Determine the [x, y] coordinate at the center of the cell enclosing the given text.  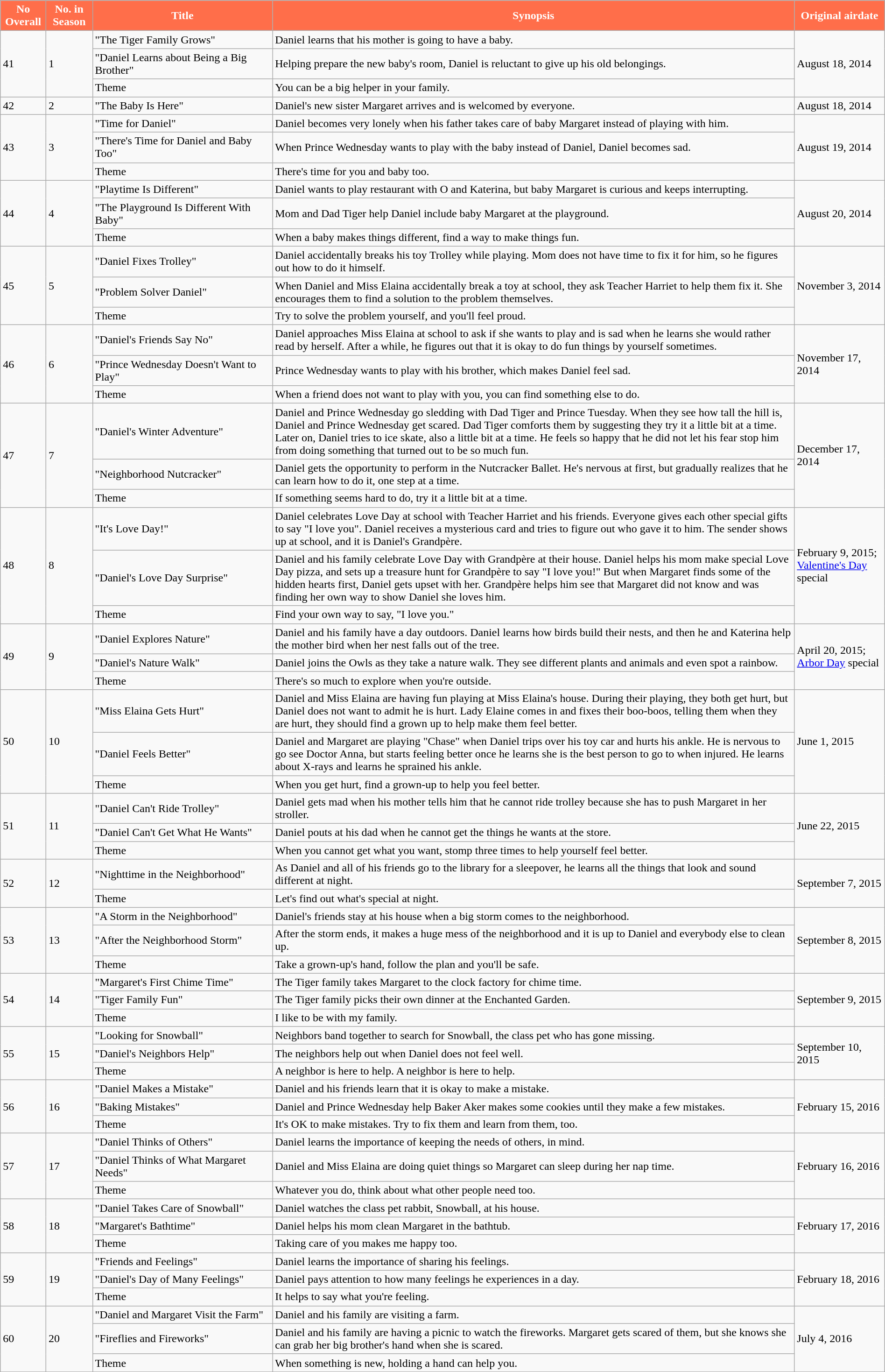
Daniel and his friends learn that it is okay to make a mistake. [534, 1089]
52 [23, 884]
"Margaret's First Chime Time" [183, 982]
47 [23, 455]
July 4, 2016 [839, 1338]
"Daniel and Margaret Visit the Farm" [183, 1315]
When you cannot get what you want, stomp three times to help yourself feel better. [534, 850]
2 [69, 106]
16 [69, 1106]
The neighbors help out when Daniel does not feel well. [534, 1053]
September 9, 2015 [839, 1000]
As Daniel and all of his friends go to the library for a sleepover, he learns all the things that look and sound different at night. [534, 874]
1 [69, 64]
It helps to say what you're feeling. [534, 1297]
February 16, 2016 [839, 1167]
50 [23, 741]
No. in Season [69, 16]
56 [23, 1106]
53 [23, 941]
Daniel becomes very lonely when his father takes care of baby Margaret instead of playing with him. [534, 123]
"Time for Daniel" [183, 123]
Daniel's friends stay at his house when a big storm comes to the neighborhood. [534, 916]
Daniel watches the class pet rabbit, Snowball, at his house. [534, 1208]
Daniel helps his mom clean Margaret in the bathtub. [534, 1226]
There's time for you and baby too. [534, 171]
"Daniel's Friends Say No" [183, 340]
When a baby makes things different, find a way to make things fun. [534, 237]
"Nighttime in the Neighborhood" [183, 874]
42 [23, 106]
Take a grown-up's hand, follow the plan and you'll be safe. [534, 964]
Daniel joins the Owls as they take a nature walk. They see different plants and animals and even spot a rainbow. [534, 663]
Let's find out what's special at night. [534, 898]
13 [69, 941]
Prince Wednesday wants to play with his brother, which makes Daniel feel sad. [534, 371]
46 [23, 364]
49 [23, 657]
57 [23, 1167]
No Overall [23, 16]
48 [23, 565]
"Daniel Can't Get What He Wants" [183, 833]
"It's Love Day!" [183, 529]
"Looking for Snowball" [183, 1035]
44 [23, 213]
Daniel's new sister Margaret arrives and is welcomed by everyone. [534, 106]
15 [69, 1053]
"Daniel's Day of Many Feelings" [183, 1279]
September 10, 2015 [839, 1053]
14 [69, 1000]
Daniel gets mad when his mother tells him that he cannot ride trolley because she has to push Margaret in her stroller. [534, 809]
Daniel wants to play restaurant with O and Katerina, but baby Margaret is curious and keeps interrupting. [534, 189]
Daniel learns the importance of sharing his feelings. [534, 1261]
"A Storm in the Neighborhood" [183, 916]
55 [23, 1053]
April 20, 2015; Arbor Day special [839, 657]
"Tiger Family Fun" [183, 1000]
Mom and Dad Tiger help Daniel include baby Margaret at the playground. [534, 213]
February 18, 2016 [839, 1279]
"Friends and Feelings" [183, 1261]
11 [69, 827]
June 22, 2015 [839, 827]
Daniel pays attention to how many feelings he experiences in a day. [534, 1279]
Title [183, 16]
"Fireflies and Fireworks" [183, 1338]
When Prince Wednesday wants to play with the baby instead of Daniel, Daniel becomes sad. [534, 148]
"There's Time for Daniel and Baby Too" [183, 148]
17 [69, 1167]
"Daniel Thinks of Others" [183, 1142]
10 [69, 741]
September 7, 2015 [839, 884]
Daniel and his family are visiting a farm. [534, 1315]
When something is new, holding a hand can help you. [534, 1363]
43 [23, 148]
3 [69, 148]
August 19, 2014 [839, 148]
Helping prepare the new baby's room, Daniel is reluctant to give up his old belongings. [534, 64]
"Margaret's Bathtime" [183, 1226]
Whatever you do, think about what other people need too. [534, 1190]
November 3, 2014 [839, 285]
November 17, 2014 [839, 364]
Original airdate [839, 16]
I like to be with my family. [534, 1018]
"Daniel Learns about Being a Big Brother" [183, 64]
Daniel learns the importance of keeping the needs of others, in mind. [534, 1142]
It's OK to make mistakes. Try to fix them and learn from them, too. [534, 1124]
51 [23, 827]
"Daniel's Winter Adventure" [183, 431]
"The Tiger Family Grows" [183, 40]
"Daniel's Neighbors Help" [183, 1053]
"Playtime Is Different" [183, 189]
"Baking Mistakes" [183, 1106]
20 [69, 1338]
4 [69, 213]
59 [23, 1279]
Daniel learns that his mother is going to have a baby. [534, 40]
September 8, 2015 [839, 941]
Neighbors band together to search for Snowball, the class pet who has gone missing. [534, 1035]
A neighbor is here to help. A neighbor is here to help. [534, 1071]
Daniel accidentally breaks his toy Trolley while playing. Mom does not have time to fix it for him, so he figures out how to do it himself. [534, 262]
"Daniel Feels Better" [183, 754]
If something seems hard to do, try it a little bit at a time. [534, 498]
Daniel and Prince Wednesday help Baker Aker makes some cookies until they make a few mistakes. [534, 1106]
"Daniel Thinks of What Margaret Needs" [183, 1167]
June 1, 2015 [839, 741]
The Tiger family picks their own dinner at the Enchanted Garden. [534, 1000]
41 [23, 64]
Try to solve the problem yourself, and you'll feel proud. [534, 316]
When a friend does not want to play with you, you can find something else to do. [534, 395]
"The Playground Is Different With Baby" [183, 213]
When you get hurt, find a grown-up to help you feel better. [534, 784]
19 [69, 1279]
February 17, 2016 [839, 1226]
Synopsis [534, 16]
Find your own way to say, "I love you." [534, 615]
"Miss Elaina Gets Hurt" [183, 711]
There's so much to explore when you're outside. [534, 680]
"Daniel's Love Day Surprise" [183, 578]
"Daniel Makes a Mistake" [183, 1089]
"Daniel Takes Care of Snowball" [183, 1208]
45 [23, 285]
"The Baby Is Here" [183, 106]
"Neighborhood Nutcracker" [183, 474]
The Tiger family takes Margaret to the clock factory for chime time. [534, 982]
"Daniel Explores Nature" [183, 639]
Daniel and Miss Elaina are doing quiet things so Margaret can sleep during her nap time. [534, 1167]
After the storm ends, it makes a huge mess of the neighborhood and it is up to Daniel and everybody else to clean up. [534, 941]
6 [69, 364]
54 [23, 1000]
60 [23, 1338]
December 17, 2014 [839, 455]
Daniel pouts at his dad when he cannot get the things he wants at the store. [534, 833]
12 [69, 884]
"Problem Solver Daniel" [183, 291]
February 15, 2016 [839, 1106]
"Daniel Can't Ride Trolley" [183, 809]
February 9, 2015; Valentine's Day special [839, 565]
"After the Neighborhood Storm" [183, 941]
5 [69, 285]
Taking care of you makes me happy too. [534, 1244]
August 20, 2014 [839, 213]
"Prince Wednesday Doesn't Want to Play" [183, 371]
58 [23, 1226]
"Daniel Fixes Trolley" [183, 262]
9 [69, 657]
You can be a big helper in your family. [534, 88]
7 [69, 455]
18 [69, 1226]
8 [69, 565]
"Daniel's Nature Walk" [183, 663]
